Extract the [X, Y] coordinate from the center of the cell holding the provided text.  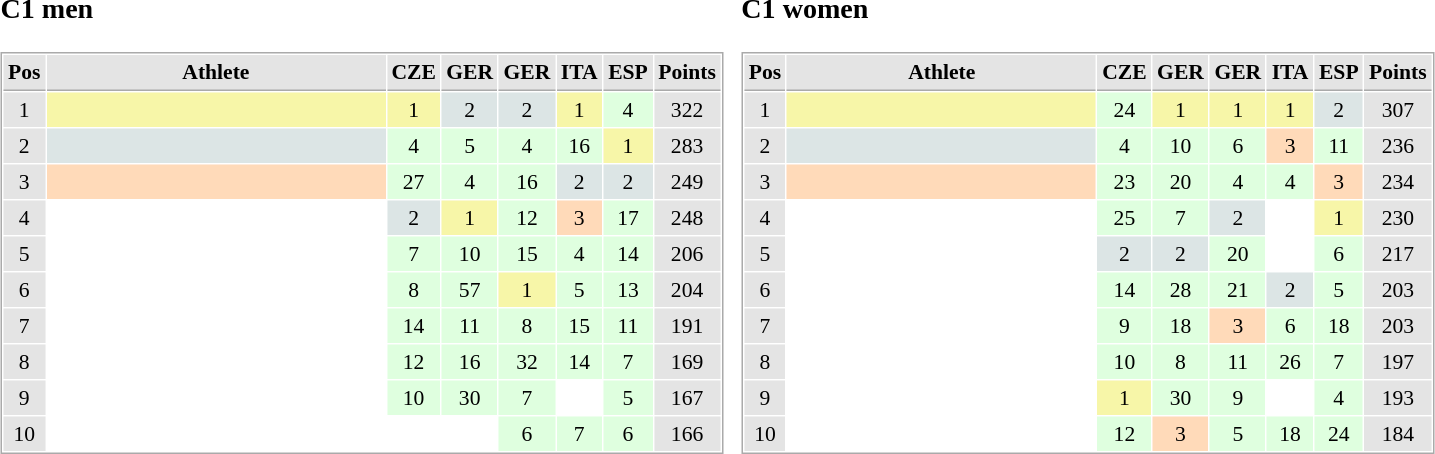
13 [628, 290]
184 [1398, 434]
234 [1398, 182]
32 [527, 362]
26 [1290, 362]
217 [1398, 254]
236 [1398, 146]
17 [628, 218]
249 [688, 182]
23 [1124, 182]
204 [688, 290]
167 [688, 398]
166 [688, 434]
169 [688, 362]
57 [470, 290]
21 [1238, 290]
197 [1398, 362]
27 [414, 182]
28 [1181, 290]
193 [1398, 398]
307 [1398, 110]
322 [688, 110]
191 [688, 326]
206 [688, 254]
25 [1124, 218]
248 [688, 218]
283 [688, 146]
230 [1398, 218]
